Return (x, y) of the center of cell containing provided text 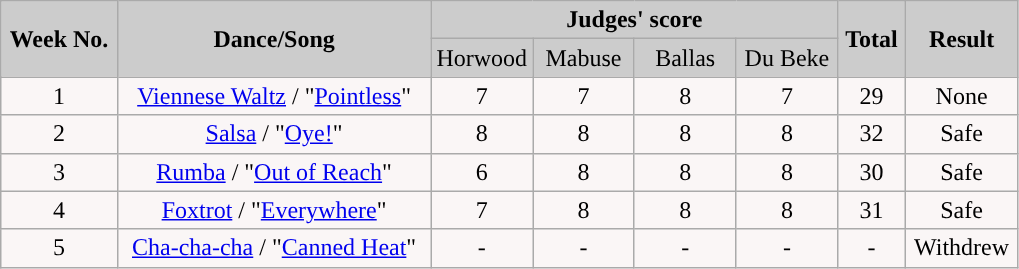
Viennese Waltz / "Pointless" (274, 96)
32 (872, 134)
Total (872, 39)
Week No. (60, 39)
29 (872, 96)
None (962, 96)
Horwood (482, 58)
3 (60, 172)
Mabuse (584, 58)
Cha-cha-cha / "Canned Heat" (274, 248)
31 (872, 210)
Ballas (685, 58)
5 (60, 248)
Withdrew (962, 248)
Rumba / "Out of Reach" (274, 172)
4 (60, 210)
Foxtrot / "Everywhere" (274, 210)
30 (872, 172)
1 (60, 96)
Dance/Song (274, 39)
Result (962, 39)
2 (60, 134)
Du Beke (787, 58)
Salsa / "Oye!" (274, 134)
Judges' score (634, 20)
6 (482, 172)
